Extract the [x, y] coordinate from the center of the cell holding the provided text.  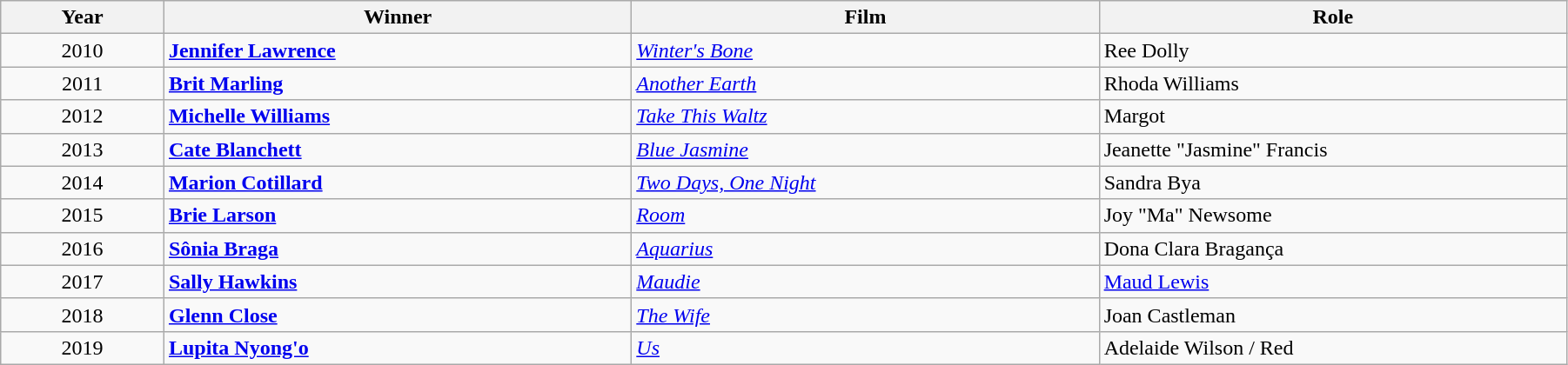
Room [865, 216]
Sandra Bya [1333, 182]
Role [1333, 17]
Adelaide Wilson / Red [1333, 348]
2011 [83, 83]
Maud Lewis [1333, 282]
2014 [83, 182]
Michelle Williams [397, 116]
Winter's Bone [865, 50]
Jeanette "Jasmine" Francis [1333, 149]
2010 [83, 50]
Film [865, 17]
Joan Castleman [1333, 315]
Sônia Braga [397, 249]
Jennifer Lawrence [397, 50]
Year [83, 17]
Take This Waltz [865, 116]
Joy "Ma" Newsome [1333, 216]
Another Earth [865, 83]
Two Days, One Night [865, 182]
2019 [83, 348]
Brit Marling [397, 83]
Marion Cotillard [397, 182]
Lupita Nyong'o [397, 348]
Us [865, 348]
Glenn Close [397, 315]
Winner [397, 17]
Rhoda Williams [1333, 83]
Brie Larson [397, 216]
2018 [83, 315]
Maudie [865, 282]
2016 [83, 249]
Dona Clara Bragança [1333, 249]
Aquarius [865, 249]
The Wife [865, 315]
Margot [1333, 116]
Blue Jasmine [865, 149]
2012 [83, 116]
2017 [83, 282]
Cate Blanchett [397, 149]
2013 [83, 149]
Ree Dolly [1333, 50]
Sally Hawkins [397, 282]
2015 [83, 216]
